From the cell containing the given text, extract its center point as [X, Y] coordinate. 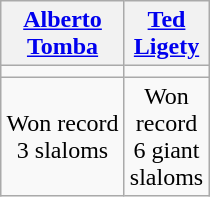
Ted Ligety [166, 34]
Won record 6 giant slaloms [166, 136]
Won record 3 slaloms [63, 136]
Alberto Tomba [63, 34]
